Determine the (X, Y) coordinate at the center of the cell enclosing the given text.  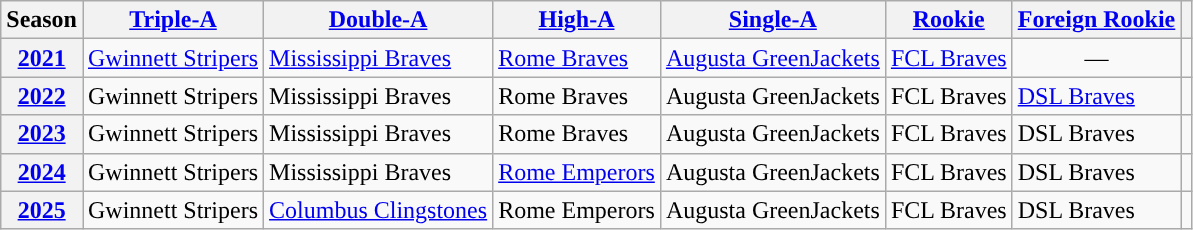
Rookie (948, 20)
High-A (577, 20)
2021 (42, 58)
Foreign Rookie (1096, 20)
Columbus Clingstones (378, 210)
Triple-A (172, 20)
2022 (42, 96)
2025 (42, 210)
Season (42, 20)
2023 (42, 134)
— (1096, 58)
2024 (42, 172)
Double-A (378, 20)
Single-A (772, 20)
